Identify which cell holds the provided text, then report its [X, Y] central coordinate. 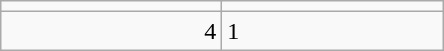
1 [332, 31]
4 [112, 31]
